From the cell containing the given text, extract its center point as [x, y] coordinate. 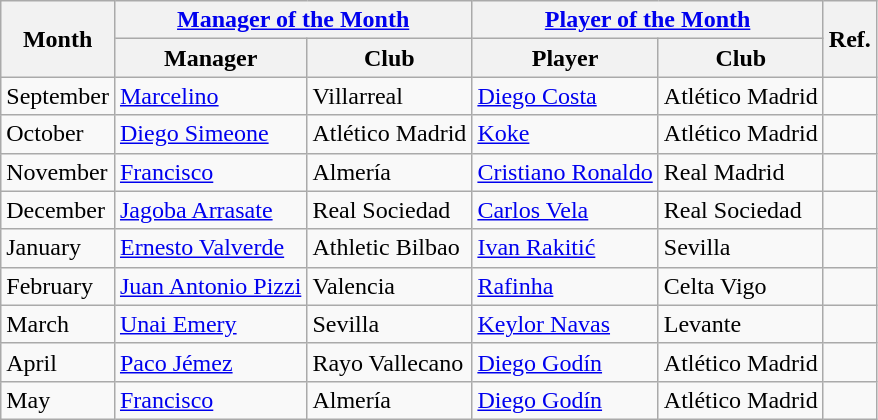
November [58, 172]
February [58, 286]
October [58, 134]
Levante [740, 324]
Paco Jémez [210, 362]
Unai Emery [210, 324]
Ivan Rakitić [565, 248]
Ernesto Valverde [210, 248]
Diego Simeone [210, 134]
January [58, 248]
Carlos Vela [565, 210]
Real Madrid [740, 172]
Koke [565, 134]
Cristiano Ronaldo [565, 172]
Jagoba Arrasate [210, 210]
May [58, 400]
Juan Antonio Pizzi [210, 286]
Rafinha [565, 286]
Athletic Bilbao [390, 248]
Keylor Navas [565, 324]
Villarreal [390, 96]
April [58, 362]
Month [58, 39]
March [58, 324]
Rayo Vallecano [390, 362]
Manager of the Month [292, 20]
Diego Costa [565, 96]
Celta Vigo [740, 286]
Player [565, 58]
Ref. [850, 39]
December [58, 210]
September [58, 96]
Valencia [390, 286]
Marcelino [210, 96]
Manager [210, 58]
Player of the Month [648, 20]
